Output the [x, y] coordinate of the center of the cell containing the given text.  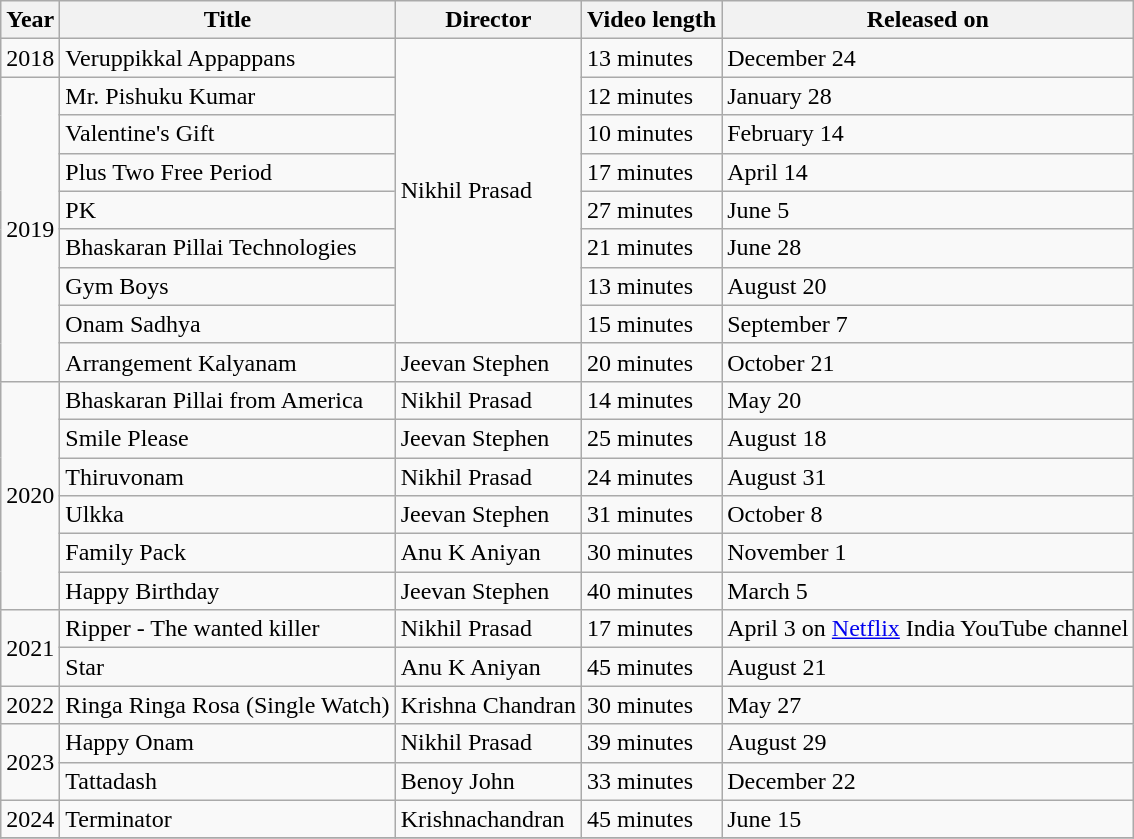
31 minutes [651, 515]
Bhaskaran Pillai Technologies [228, 248]
Happy Birthday [228, 591]
Benoy John [488, 781]
Director [488, 20]
12 minutes [651, 96]
Thiruvonam [228, 477]
June 5 [928, 210]
27 minutes [651, 210]
2023 [30, 762]
Title [228, 20]
2022 [30, 705]
Plus Two Free Period [228, 172]
Video length [651, 20]
10 minutes [651, 134]
August 29 [928, 743]
September 7 [928, 324]
20 minutes [651, 362]
14 minutes [651, 400]
October 8 [928, 515]
June 28 [928, 248]
October 21 [928, 362]
24 minutes [651, 477]
February 14 [928, 134]
November 1 [928, 553]
Mr. Pishuku Kumar [228, 96]
August 20 [928, 286]
Year [30, 20]
August 18 [928, 438]
Star [228, 667]
Gym Boys [228, 286]
2021 [30, 648]
Ripper - The wanted killer [228, 629]
25 minutes [651, 438]
June 15 [928, 819]
Onam Sadhya [228, 324]
15 minutes [651, 324]
April 14 [928, 172]
33 minutes [651, 781]
August 31 [928, 477]
Family Pack [228, 553]
August 21 [928, 667]
March 5 [928, 591]
21 minutes [651, 248]
Veruppikkal Appappans [228, 58]
Arrangement Kalyanam [228, 362]
Ringa Ringa Rosa (Single Watch) [228, 705]
40 minutes [651, 591]
2024 [30, 819]
Tattadash [228, 781]
May 20 [928, 400]
2019 [30, 229]
2020 [30, 495]
Happy Onam [228, 743]
2018 [30, 58]
December 22 [928, 781]
PK [228, 210]
Bhaskaran Pillai from America [228, 400]
Krishna Chandran [488, 705]
Smile Please [228, 438]
Released on [928, 20]
May 27 [928, 705]
39 minutes [651, 743]
Krishnachandran [488, 819]
Valentine's Gift [228, 134]
Terminator [228, 819]
Ulkka [228, 515]
January 28 [928, 96]
December 24 [928, 58]
April 3 on Netflix India YouTube channel [928, 629]
